Find where the given text appears and provide that cell's center as [x, y] coordinate. 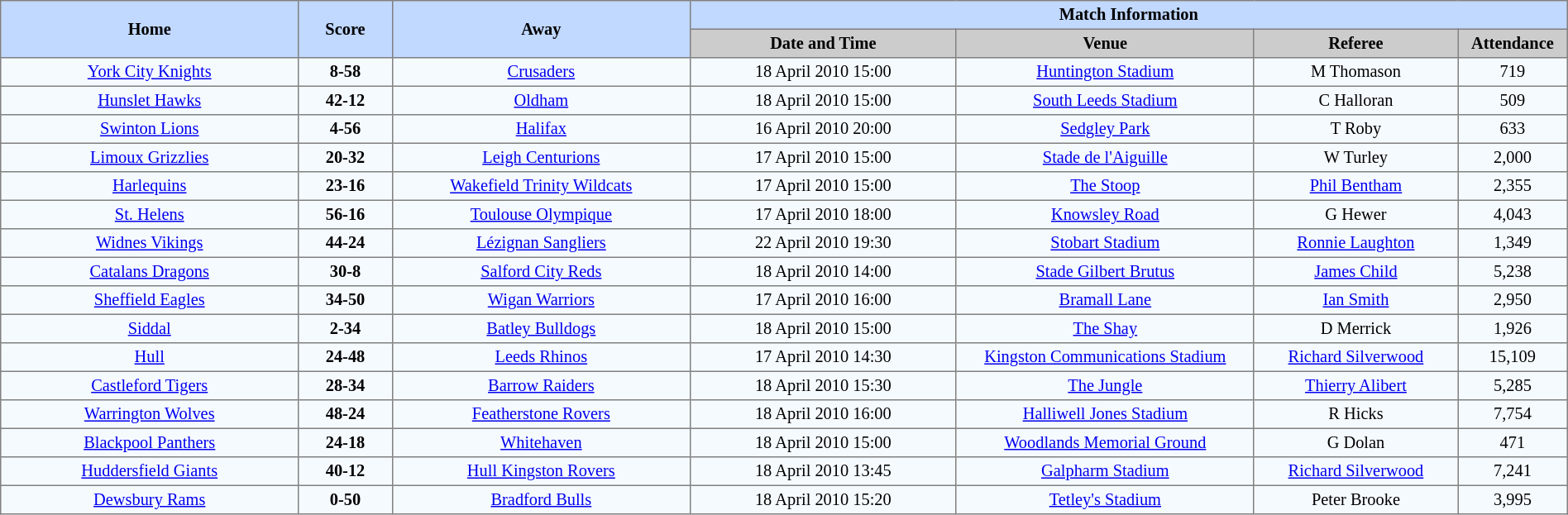
Halliwell Jones Stadium [1105, 414]
23-16 [346, 186]
Hull [150, 357]
1,349 [1513, 243]
T Roby [1355, 129]
Hull Kingston Rovers [541, 471]
Huntington Stadium [1105, 72]
15,109 [1513, 357]
Thierry Alibert [1355, 385]
Away [541, 30]
18 April 2010 15:20 [823, 499]
18 April 2010 15:30 [823, 385]
7,754 [1513, 414]
56-16 [346, 214]
7,241 [1513, 471]
Lézignan Sangliers [541, 243]
Whitehaven [541, 442]
The Stoop [1105, 186]
509 [1513, 100]
York City Knights [150, 72]
Leeds Rhinos [541, 357]
Wakefield Trinity Wildcats [541, 186]
34-50 [346, 300]
17 April 2010 18:00 [823, 214]
44-24 [346, 243]
Leigh Centurions [541, 157]
Score [346, 30]
0-50 [346, 499]
The Shay [1105, 328]
Oldham [541, 100]
Attendance [1513, 43]
South Leeds Stadium [1105, 100]
Castleford Tigers [150, 385]
C Halloran [1355, 100]
2,355 [1513, 186]
Widnes Vikings [150, 243]
Woodlands Memorial Ground [1105, 442]
R Hicks [1355, 414]
M Thomason [1355, 72]
Catalans Dragons [150, 271]
Siddal [150, 328]
Harlequins [150, 186]
4-56 [346, 129]
Huddersfield Giants [150, 471]
24-48 [346, 357]
W Turley [1355, 157]
1,926 [1513, 328]
Phil Bentham [1355, 186]
Galpharm Stadium [1105, 471]
Batley Bulldogs [541, 328]
Venue [1105, 43]
Peter Brooke [1355, 499]
Tetley's Stadium [1105, 499]
Hunslet Hawks [150, 100]
17 April 2010 16:00 [823, 300]
5,238 [1513, 271]
Salford City Reds [541, 271]
Bradford Bulls [541, 499]
8-58 [346, 72]
Crusaders [541, 72]
St. Helens [150, 214]
Date and Time [823, 43]
20-32 [346, 157]
Kingston Communications Stadium [1105, 357]
18 April 2010 14:00 [823, 271]
Knowsley Road [1105, 214]
2-34 [346, 328]
Halifax [541, 129]
471 [1513, 442]
D Merrick [1355, 328]
17 April 2010 14:30 [823, 357]
Toulouse Olympique [541, 214]
28-34 [346, 385]
Bramall Lane [1105, 300]
24-18 [346, 442]
Stobart Stadium [1105, 243]
G Hewer [1355, 214]
James Child [1355, 271]
18 April 2010 16:00 [823, 414]
30-8 [346, 271]
2,950 [1513, 300]
Barrow Raiders [541, 385]
48-24 [346, 414]
Featherstone Rovers [541, 414]
Match Information [1128, 15]
The Jungle [1105, 385]
Blackpool Panthers [150, 442]
Warrington Wolves [150, 414]
Stade de l'Aiguille [1105, 157]
Dewsbury Rams [150, 499]
Ronnie Laughton [1355, 243]
Ian Smith [1355, 300]
633 [1513, 129]
Limoux Grizzlies [150, 157]
18 April 2010 13:45 [823, 471]
3,995 [1513, 499]
Sedgley Park [1105, 129]
22 April 2010 19:30 [823, 243]
Swinton Lions [150, 129]
Stade Gilbert Brutus [1105, 271]
16 April 2010 20:00 [823, 129]
G Dolan [1355, 442]
Sheffield Eagles [150, 300]
Referee [1355, 43]
5,285 [1513, 385]
4,043 [1513, 214]
2,000 [1513, 157]
42-12 [346, 100]
719 [1513, 72]
Wigan Warriors [541, 300]
Home [150, 30]
40-12 [346, 471]
